Scan for the cell matching the given text and deliver its (X, Y) coordinate at center. 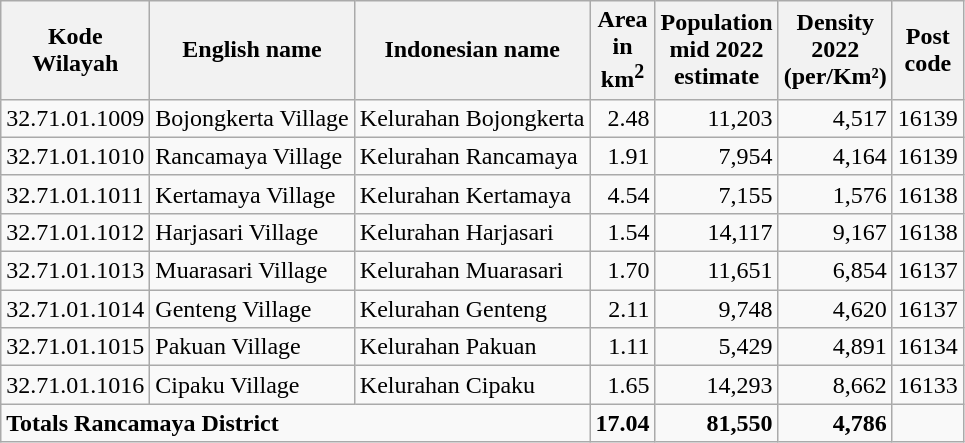
16133 (928, 385)
14,117 (716, 232)
4,164 (835, 156)
32.71.01.1009 (76, 118)
Kelurahan Cipaku (472, 385)
Population mid 2022estimate (716, 50)
11,651 (716, 271)
Totals Rancamaya District (296, 423)
14,293 (716, 385)
Indonesian name (472, 50)
32.71.01.1011 (76, 194)
Postcode (928, 50)
Kelurahan Muarasari (472, 271)
81,550 (716, 423)
Kelurahan Bojongkerta (472, 118)
9,748 (716, 309)
6,854 (835, 271)
1.65 (622, 385)
16134 (928, 347)
5,429 (716, 347)
11,203 (716, 118)
English name (252, 50)
Pakuan Village (252, 347)
1,576 (835, 194)
4,620 (835, 309)
Muarasari Village (252, 271)
1.54 (622, 232)
9,167 (835, 232)
Density 2022(per/Km²) (835, 50)
Kelurahan Genteng (472, 309)
4,786 (835, 423)
Kelurahan Rancamaya (472, 156)
Kelurahan Pakuan (472, 347)
1.11 (622, 347)
4,891 (835, 347)
17.04 (622, 423)
Area inkm2 (622, 50)
7,155 (716, 194)
1.91 (622, 156)
1.70 (622, 271)
Cipaku Village (252, 385)
Rancamaya Village (252, 156)
Genteng Village (252, 309)
2.11 (622, 309)
4.54 (622, 194)
32.71.01.1014 (76, 309)
32.71.01.1010 (76, 156)
32.71.01.1012 (76, 232)
32.71.01.1013 (76, 271)
7,954 (716, 156)
Harjasari Village (252, 232)
32.71.01.1016 (76, 385)
Kertamaya Village (252, 194)
32.71.01.1015 (76, 347)
KodeWilayah (76, 50)
Kelurahan Kertamaya (472, 194)
2.48 (622, 118)
Bojongkerta Village (252, 118)
Kelurahan Harjasari (472, 232)
8,662 (835, 385)
4,517 (835, 118)
